Return the [X, Y] coordinate for the center point of the cell that contains the specified text.  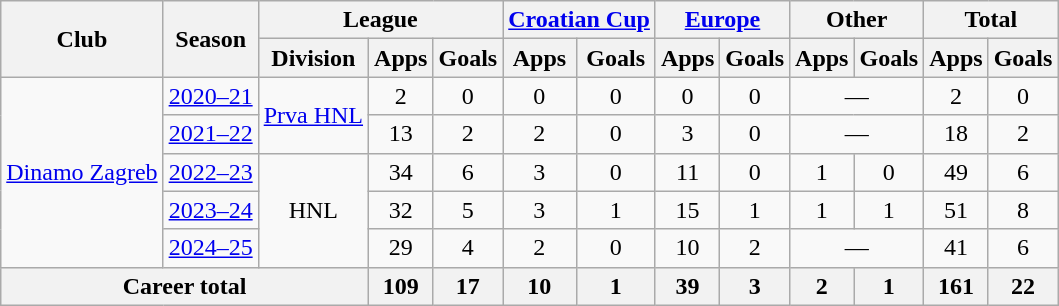
Season [210, 39]
Croatian Cup [580, 20]
Europe [722, 20]
Division [313, 58]
11 [687, 172]
49 [956, 172]
HNL [313, 210]
161 [956, 286]
39 [687, 286]
34 [401, 172]
17 [468, 286]
29 [401, 248]
Career total [185, 286]
22 [1023, 286]
Dinamo Zagreb [82, 172]
2021–22 [210, 134]
32 [401, 210]
15 [687, 210]
Other [857, 20]
Prva HNL [313, 115]
51 [956, 210]
41 [956, 248]
109 [401, 286]
13 [401, 134]
2020–21 [210, 96]
League [380, 20]
18 [956, 134]
2024–25 [210, 248]
Club [82, 39]
Total [991, 20]
8 [1023, 210]
4 [468, 248]
2022–23 [210, 172]
5 [468, 210]
2023–24 [210, 210]
